Detect which cell encompasses the target text, then output its [X, Y] center coordinate. 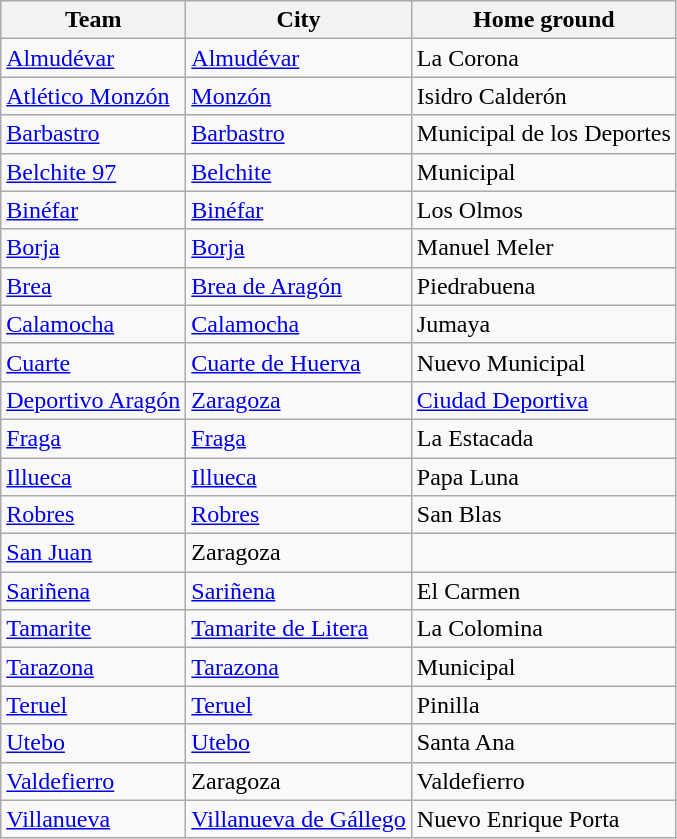
San Blas [544, 515]
Manuel Meler [544, 248]
Jumaya [544, 324]
Team [94, 20]
Cuarte de Huerva [299, 362]
Ciudad Deportiva [544, 400]
Municipal de los Deportes [544, 134]
Villanueva de Gállego [299, 819]
Cuarte [94, 362]
Pinilla [544, 705]
El Carmen [544, 591]
Nuevo Municipal [544, 362]
Santa Ana [544, 743]
Papa Luna [544, 477]
Atlético Monzón [94, 96]
Home ground [544, 20]
La Corona [544, 58]
La Colomina [544, 629]
Brea [94, 286]
City [299, 20]
Belchite [299, 172]
Tamarite de Litera [299, 629]
Tamarite [94, 629]
San Juan [94, 553]
Deportivo Aragón [94, 400]
Isidro Calderón [544, 96]
Belchite 97 [94, 172]
Monzón [299, 96]
Piedrabuena [544, 286]
La Estacada [544, 438]
Brea de Aragón [299, 286]
Nuevo Enrique Porta [544, 819]
Villanueva [94, 819]
Los Olmos [544, 210]
